Determine the [x, y] coordinate at the center of the cell enclosing the given text.  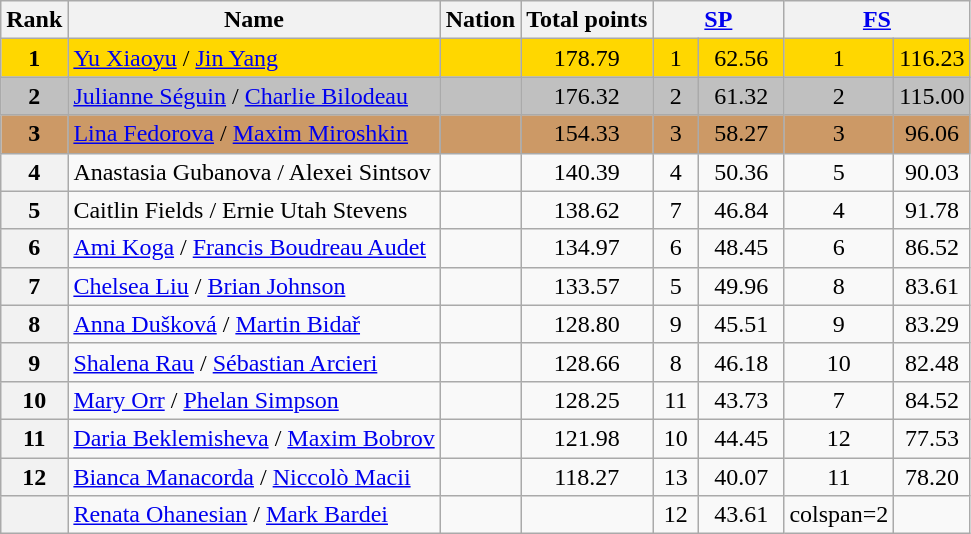
13 [676, 477]
Chelsea Liu / Brian Johnson [254, 286]
Nation [480, 20]
133.57 [587, 286]
78.20 [932, 477]
Bianca Manacorda / Niccolò Macii [254, 477]
118.27 [587, 477]
121.98 [587, 438]
176.32 [587, 96]
Julianne Séguin / Charlie Bilodeau [254, 96]
140.39 [587, 172]
48.45 [742, 248]
46.84 [742, 210]
44.45 [742, 438]
83.29 [932, 324]
Rank [34, 20]
SP [718, 20]
128.66 [587, 362]
Ami Koga / Francis Boudreau Audet [254, 248]
Anna Dušková / Martin Bidař [254, 324]
45.51 [742, 324]
77.53 [932, 438]
43.61 [742, 515]
128.80 [587, 324]
50.36 [742, 172]
40.07 [742, 477]
Lina Fedorova / Maxim Miroshkin [254, 134]
115.00 [932, 96]
90.03 [932, 172]
61.32 [742, 96]
82.48 [932, 362]
Renata Ohanesian / Mark Bardei [254, 515]
46.18 [742, 362]
Anastasia Gubanova / Alexei Sintsov [254, 172]
91.78 [932, 210]
49.96 [742, 286]
Total points [587, 20]
154.33 [587, 134]
Mary Orr / Phelan Simpson [254, 400]
Caitlin Fields / Ernie Utah Stevens [254, 210]
58.27 [742, 134]
84.52 [932, 400]
116.23 [932, 58]
178.79 [587, 58]
96.06 [932, 134]
FS [877, 20]
134.97 [587, 248]
Yu Xiaoyu / Jin Yang [254, 58]
86.52 [932, 248]
Daria Beklemisheva / Maxim Bobrov [254, 438]
83.61 [932, 286]
62.56 [742, 58]
128.25 [587, 400]
Shalena Rau / Sébastian Arcieri [254, 362]
colspan=2 [839, 515]
138.62 [587, 210]
43.73 [742, 400]
Name [254, 20]
